From the cell containing the given text, extract its center point as (x, y) coordinate. 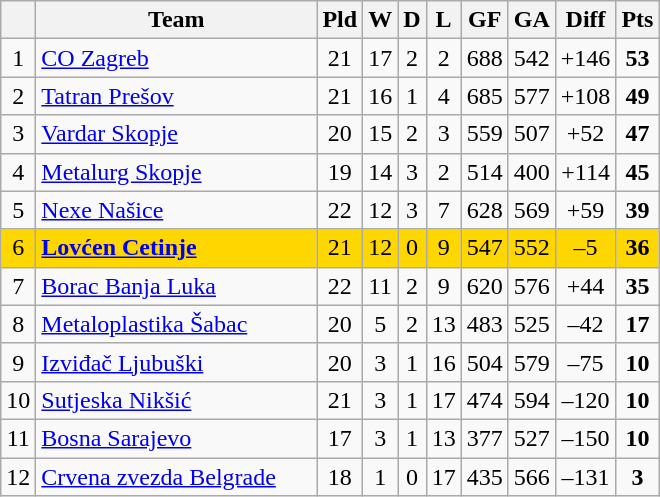
–120 (586, 400)
579 (532, 362)
594 (532, 400)
542 (532, 58)
15 (380, 134)
688 (484, 58)
Borac Banja Luka (176, 286)
–5 (586, 248)
+108 (586, 96)
Vardar Skopje (176, 134)
Diff (586, 20)
Crvena zvezda Belgrade (176, 477)
Izviđač Ljubuški (176, 362)
685 (484, 96)
35 (638, 286)
14 (380, 172)
+52 (586, 134)
19 (340, 172)
Metalurg Skopje (176, 172)
504 (484, 362)
+44 (586, 286)
620 (484, 286)
Lovćen Cetinje (176, 248)
514 (484, 172)
6 (18, 248)
527 (532, 438)
+146 (586, 58)
49 (638, 96)
400 (532, 172)
576 (532, 286)
552 (532, 248)
559 (484, 134)
36 (638, 248)
Sutjeska Nikšić (176, 400)
GF (484, 20)
Tatran Prešov (176, 96)
Bosna Sarajevo (176, 438)
377 (484, 438)
8 (18, 324)
507 (532, 134)
47 (638, 134)
Pld (340, 20)
53 (638, 58)
–150 (586, 438)
547 (484, 248)
L (444, 20)
18 (340, 477)
Metaloplastika Šabac (176, 324)
–131 (586, 477)
–75 (586, 362)
525 (532, 324)
569 (532, 210)
45 (638, 172)
Pts (638, 20)
39 (638, 210)
W (380, 20)
577 (532, 96)
+59 (586, 210)
+114 (586, 172)
483 (484, 324)
628 (484, 210)
566 (532, 477)
Nexe Našice (176, 210)
474 (484, 400)
435 (484, 477)
–42 (586, 324)
Team (176, 20)
D (412, 20)
CO Zagreb (176, 58)
GA (532, 20)
